For the text-containing cell, return its midpoint in [x, y] coordinate format. 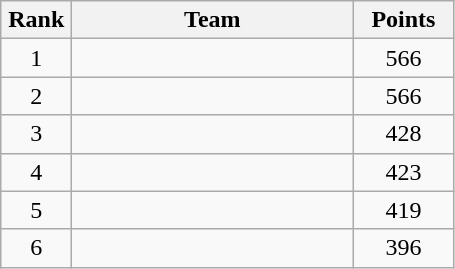
4 [36, 172]
6 [36, 248]
423 [404, 172]
1 [36, 58]
419 [404, 210]
396 [404, 248]
3 [36, 134]
Rank [36, 20]
2 [36, 96]
428 [404, 134]
Team [212, 20]
5 [36, 210]
Points [404, 20]
